Pinpoint the cell where the given text exists, returning its [x, y] midpoint coordinate. 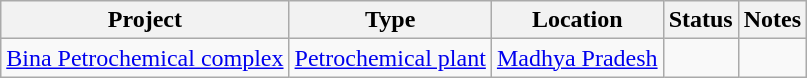
Madhya Pradesh [577, 58]
Location [577, 20]
Petrochemical plant [390, 58]
Bina Petrochemical complex [145, 58]
Project [145, 20]
Notes [772, 20]
Type [390, 20]
Status [700, 20]
